Scan for the cell matching the given text and deliver its (x, y) coordinate at center. 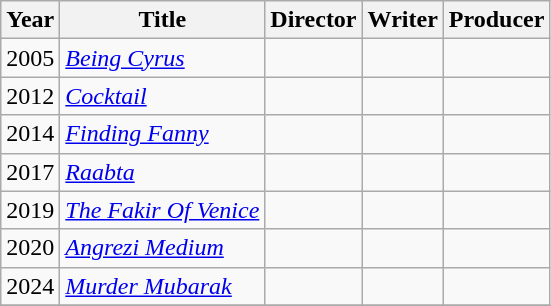
The Fakir Of Venice (162, 210)
Finding Fanny (162, 134)
Director (314, 20)
Angrezi Medium (162, 248)
Being Cyrus (162, 58)
Writer (402, 20)
Producer (496, 20)
Year (30, 20)
2024 (30, 286)
Raabta (162, 172)
2012 (30, 96)
2005 (30, 58)
2019 (30, 210)
Murder Mubarak (162, 286)
Cocktail (162, 96)
2014 (30, 134)
Title (162, 20)
2020 (30, 248)
2017 (30, 172)
